Detect which cell encompasses the target text, then output its (X, Y) center coordinate. 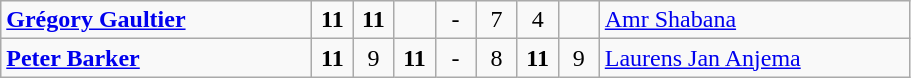
7 (496, 20)
4 (538, 20)
Grégory Gaultier (156, 20)
8 (496, 58)
Peter Barker (156, 58)
Laurens Jan Anjema (754, 58)
Amr Shabana (754, 20)
